Identify which cell holds the provided text, then report its [x, y] central coordinate. 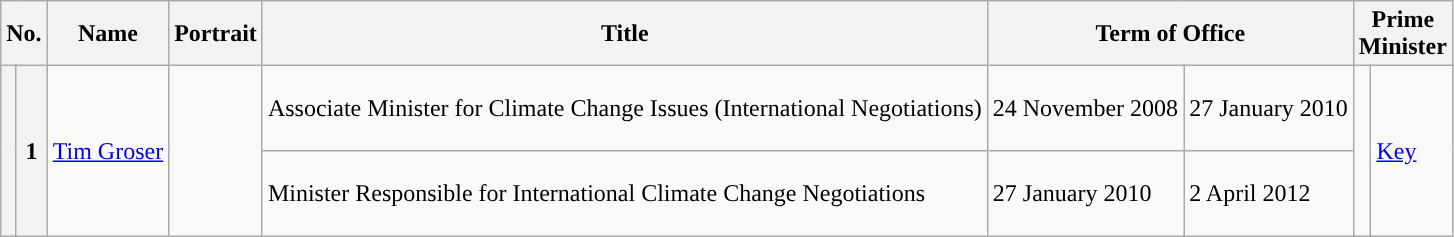
1 [32, 152]
Associate Minister for Climate Change Issues (International Negotiations) [624, 108]
Portrait [216, 34]
No. [24, 34]
2 April 2012 [1269, 194]
Name [108, 34]
Minister Responsible for International Climate Change Negotiations [624, 194]
PrimeMinister [1402, 34]
Title [624, 34]
24 November 2008 [1085, 108]
Key [1412, 152]
Term of Office [1170, 34]
Tim Groser [108, 152]
